Extract the [x, y] coordinate from the center of the cell holding the provided text.  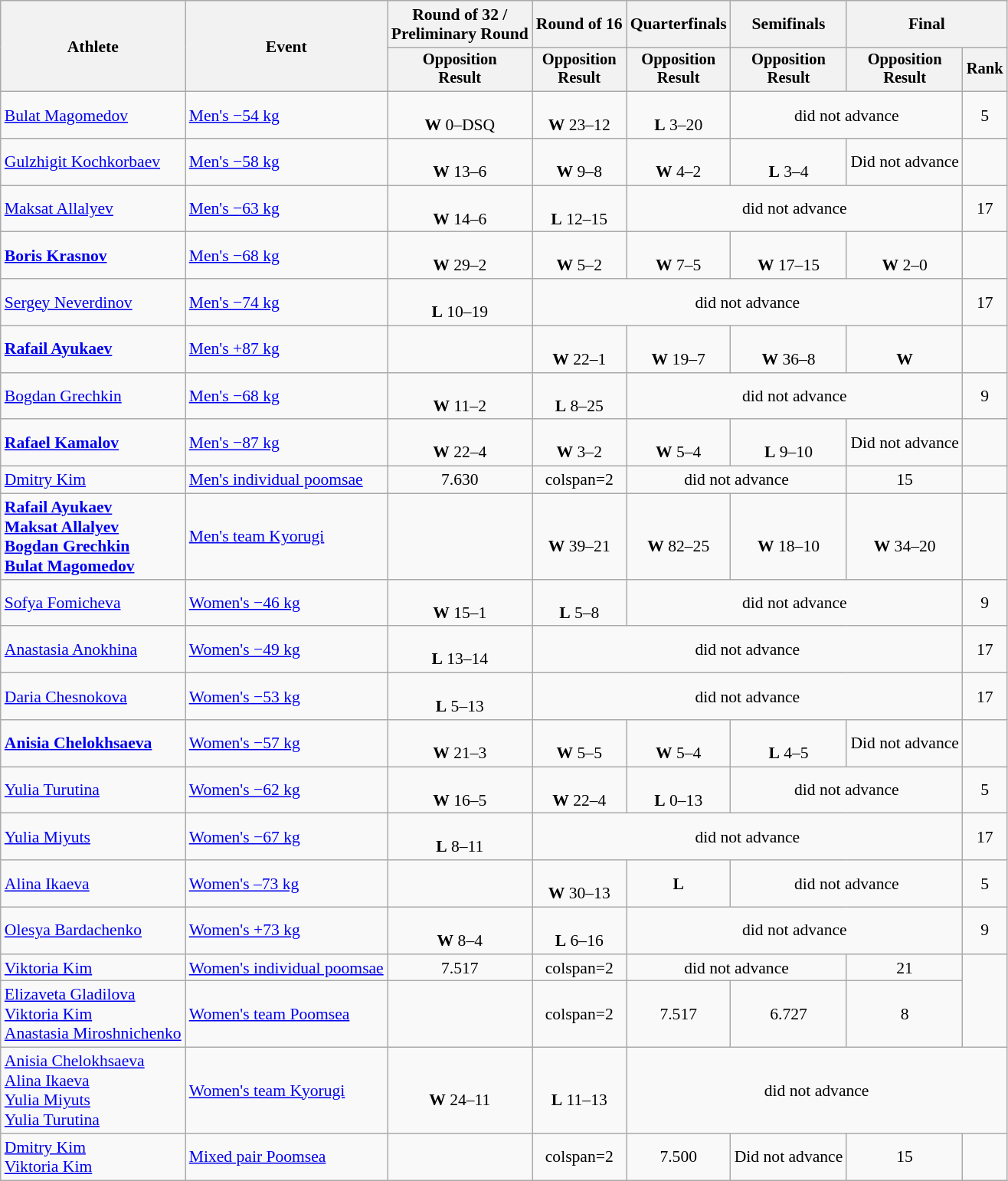
W 39–21 [579, 537]
Anisia ChelokhsaevaAlina IkaevaYulia MiyutsYulia Turutina [93, 1091]
W 15–1 [460, 604]
Gulzhigit Kochkorbaev [93, 162]
W 21–3 [460, 743]
Dmitry KimViktoria Kim [93, 1156]
W 14–6 [460, 208]
L 0–13 [679, 790]
W 36–8 [789, 349]
Sofya Fomicheva [93, 604]
Athlete [93, 46]
Women's −57 kg [286, 743]
Yulia Turutina [93, 790]
Round of 32 /Preliminary Round [460, 25]
L 6–16 [579, 931]
W 8–4 [460, 931]
W [905, 349]
W 0–DSQ [460, 115]
8 [905, 1014]
Women's −53 kg [286, 697]
W 4–2 [679, 162]
6.727 [789, 1014]
Bogdan Grechkin [93, 397]
Viktoria Kim [93, 968]
W 34–20 [905, 537]
L 13–14 [460, 649]
W 29–2 [460, 256]
Sergey Neverdinov [93, 302]
W 3–2 [579, 443]
L 3–4 [789, 162]
L 3–20 [679, 115]
W 17–15 [789, 256]
Rafail AyukaevMaksat AllalyevBogdan GrechkinBulat Magomedov [93, 537]
Elizaveta GladilovaViktoria KimAnastasia Miroshnichenko [93, 1014]
L 8–25 [579, 397]
W 30–13 [579, 884]
Anisia Chelokhsaeva [93, 743]
Final [927, 25]
Men's −54 kg [286, 115]
Bulat Magomedov [93, 115]
Boris Krasnov [93, 256]
L 10–19 [460, 302]
L 8–11 [460, 836]
W 9–8 [579, 162]
W 5–2 [579, 256]
Men's team Kyorugi [286, 537]
Women's −67 kg [286, 836]
Men's −74 kg [286, 302]
L 5–13 [460, 697]
Round of 16 [579, 25]
7.500 [679, 1156]
W 2–0 [905, 256]
W 5–5 [579, 743]
L [679, 884]
W 13–6 [460, 162]
Women's –73 kg [286, 884]
W 18–10 [789, 537]
Alina Ikaeva [93, 884]
Women's team Poomsea [286, 1014]
Anastasia Anokhina [93, 649]
Maksat Allalyev [93, 208]
Dmitry Kim [93, 480]
Women's −49 kg [286, 649]
Olesya Bardachenko [93, 931]
21 [905, 968]
W 24–11 [460, 1091]
7.630 [460, 480]
L 9–10 [789, 443]
Rafael Kamalov [93, 443]
Rank [985, 70]
Daria Chesnokova [93, 697]
Women's −62 kg [286, 790]
Women's +73 kg [286, 931]
Rafail Ayukaev [93, 349]
L 5–8 [579, 604]
Men's −58 kg [286, 162]
L 11–13 [579, 1091]
W 22–1 [579, 349]
Women's −46 kg [286, 604]
W 11–2 [460, 397]
L 4–5 [789, 743]
Yulia Miyuts [93, 836]
W 23–12 [579, 115]
Event [286, 46]
Men's +87 kg [286, 349]
W 7–5 [679, 256]
Men's individual poomsae [286, 480]
W 82–25 [679, 537]
Women's individual poomsae [286, 968]
Mixed pair Poomsea [286, 1156]
Men's −87 kg [286, 443]
W 19–7 [679, 349]
W 16–5 [460, 790]
L 12–15 [579, 208]
Quarterfinals [679, 25]
Semifinals [789, 25]
Men's −63 kg [286, 208]
Women's team Kyorugi [286, 1091]
